Return [X, Y] of the center of cell containing provided text 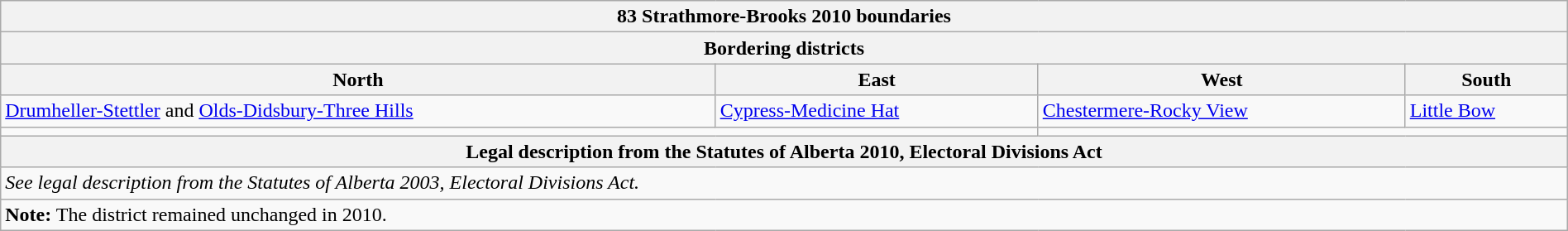
West [1221, 79]
North [358, 79]
Drumheller-Stettler and Olds-Didsbury-Three Hills [358, 111]
83 Strathmore-Brooks 2010 boundaries [784, 17]
Note: The district remained unchanged in 2010. [784, 214]
Legal description from the Statutes of Alberta 2010, Electoral Divisions Act [784, 152]
Chestermere-Rocky View [1221, 111]
See legal description from the Statutes of Alberta 2003, Electoral Divisions Act. [784, 183]
South [1486, 79]
East [877, 79]
Little Bow [1486, 111]
Bordering districts [784, 48]
Cypress-Medicine Hat [877, 111]
